From the cell containing the given text, extract its center point as (x, y) coordinate. 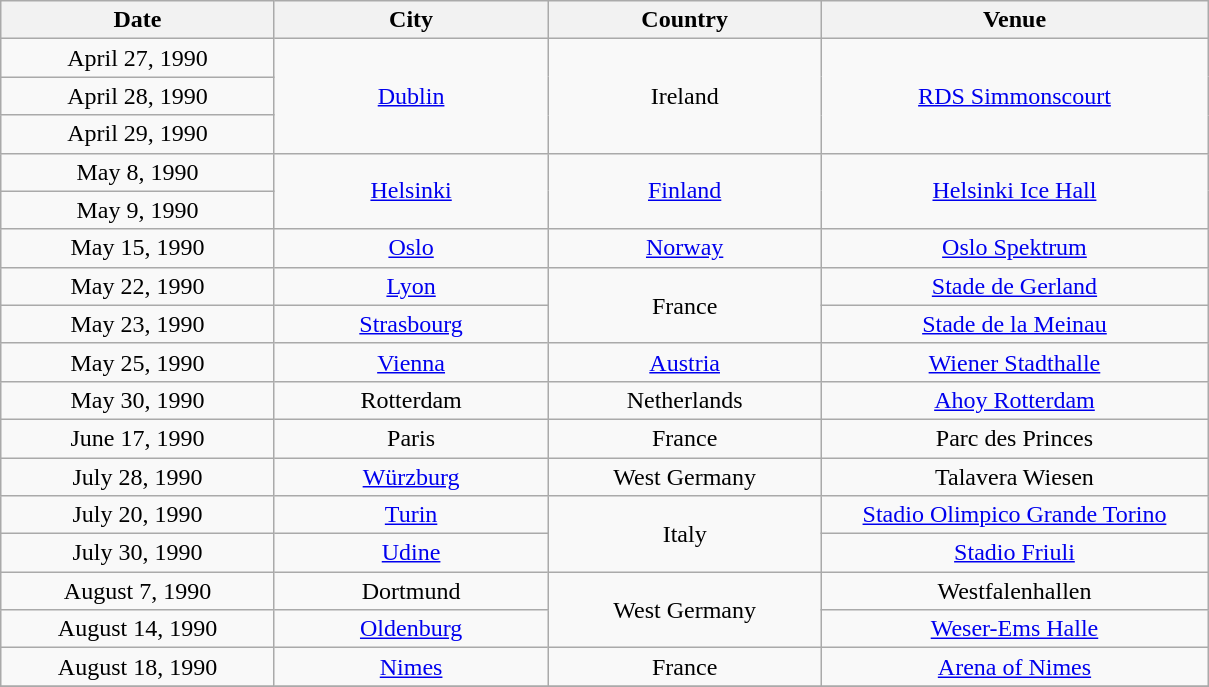
Italy (685, 534)
Parc des Princes (1014, 438)
Paris (411, 438)
Helsinki Ice Hall (1014, 191)
Dortmund (411, 591)
Nimes (411, 667)
Ahoy Rotterdam (1014, 400)
Vienna (411, 362)
July 20, 1990 (138, 515)
Stade de la Meinau (1014, 324)
May 22, 1990 (138, 286)
Stade de Gerland (1014, 286)
Ireland (685, 96)
Netherlands (685, 400)
Oslo Spektrum (1014, 248)
Oslo (411, 248)
Turin (411, 515)
Venue (1014, 20)
May 9, 1990 (138, 210)
Strasbourg (411, 324)
July 28, 1990 (138, 477)
Date (138, 20)
Lyon (411, 286)
Rotterdam (411, 400)
Wiener Stadthalle (1014, 362)
August 14, 1990 (138, 629)
August 7, 1990 (138, 591)
Würzburg (411, 477)
Dublin (411, 96)
May 23, 1990 (138, 324)
August 18, 1990 (138, 667)
April 29, 1990 (138, 134)
City (411, 20)
Helsinki (411, 191)
Weser-Ems Halle (1014, 629)
June 17, 1990 (138, 438)
May 15, 1990 (138, 248)
May 25, 1990 (138, 362)
July 30, 1990 (138, 553)
Austria (685, 362)
Talavera Wiesen (1014, 477)
May 30, 1990 (138, 400)
Stadio Friuli (1014, 553)
April 28, 1990 (138, 96)
Finland (685, 191)
Arena of Nimes (1014, 667)
April 27, 1990 (138, 58)
Norway (685, 248)
Oldenburg (411, 629)
RDS Simmonscourt (1014, 96)
May 8, 1990 (138, 172)
Udine (411, 553)
Country (685, 20)
Westfalenhallen (1014, 591)
Stadio Olimpico Grande Torino (1014, 515)
